For the text-containing cell, return its midpoint in [x, y] coordinate format. 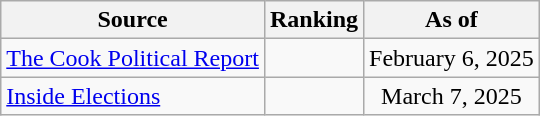
The Cook Political Report [133, 58]
March 7, 2025 [452, 96]
February 6, 2025 [452, 58]
Ranking [314, 20]
As of [452, 20]
Source [133, 20]
Inside Elections [133, 96]
